For the text-containing cell, return its midpoint in (x, y) coordinate format. 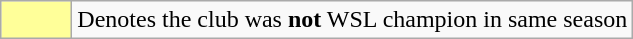
Denotes the club was not WSL champion in same season (352, 20)
